Output the [X, Y] coordinate of the center of the cell containing the given text.  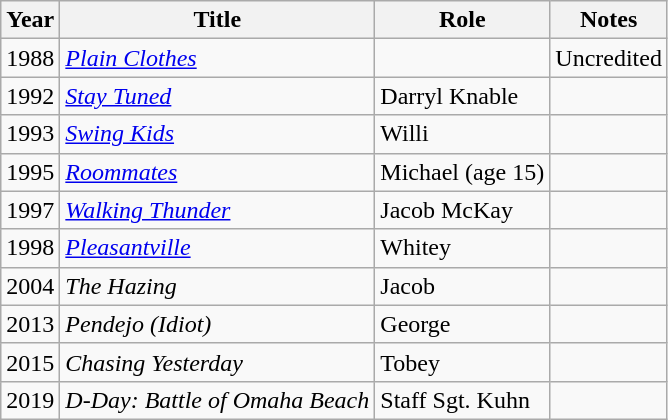
1997 [30, 210]
Roommates [218, 172]
Swing Kids [218, 134]
Staff Sgt. Kuhn [462, 400]
Jacob [462, 286]
Uncredited [609, 58]
D-Day: Battle of Omaha Beach [218, 400]
Plain Clothes [218, 58]
Year [30, 20]
2004 [30, 286]
Notes [609, 20]
Tobey [462, 362]
Title [218, 20]
2019 [30, 400]
2015 [30, 362]
Pleasantville [218, 248]
1992 [30, 96]
Whitey [462, 248]
1998 [30, 248]
Jacob McKay [462, 210]
Role [462, 20]
Darryl Knable [462, 96]
George [462, 324]
Stay Tuned [218, 96]
Walking Thunder [218, 210]
2013 [30, 324]
1995 [30, 172]
Pendejo (Idiot) [218, 324]
Willi [462, 134]
1988 [30, 58]
1993 [30, 134]
Michael (age 15) [462, 172]
The Hazing [218, 286]
Chasing Yesterday [218, 362]
